Return the [x, y] coordinate for the center point of the cell that contains the specified text.  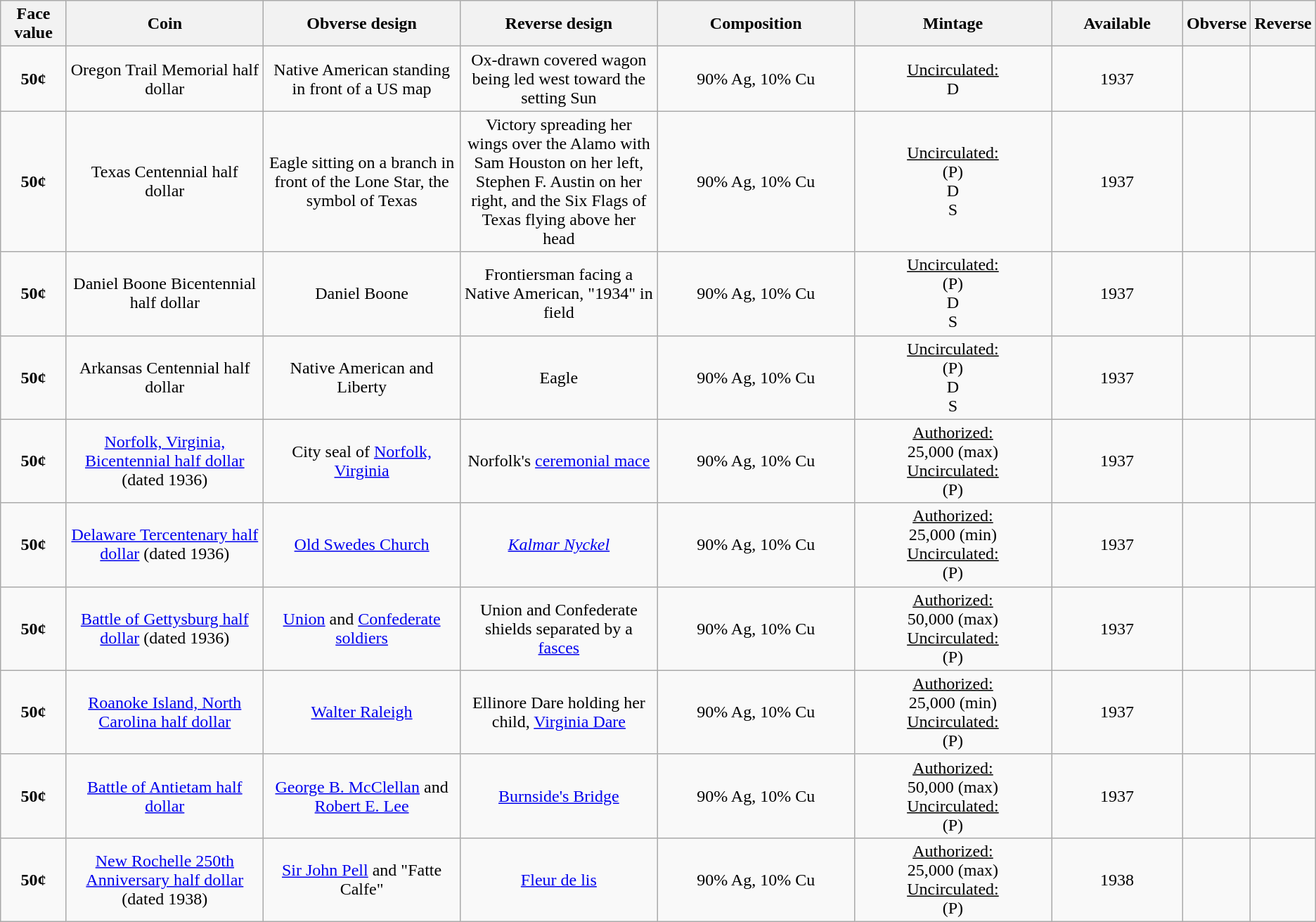
Roanoke Island, North Carolina half dollar [164, 712]
Old Swedes Church [361, 544]
Eagle [559, 377]
Available [1118, 24]
Ellinore Dare holding her child, Virginia Dare [559, 712]
Face value [34, 24]
Uncirculated: D [953, 79]
Coin [164, 24]
Norfolk, Virginia, Bicentennial half dollar (dated 1936) [164, 461]
Native American standing in front of a US map [361, 79]
Mintage [953, 24]
Arkansas Centennial half dollar [164, 377]
Native American and Liberty [361, 377]
Norfolk's ceremonial mace [559, 461]
George B. McClellan and Robert E. Lee [361, 796]
Composition [756, 24]
Union and Confederate soldiers [361, 629]
Daniel Boone Bicentennial half dollar [164, 294]
Reverse design [559, 24]
1938 [1118, 879]
Battle of Antietam half dollar [164, 796]
Frontiersman facing a Native American, "1934" in field [559, 294]
Texas Centennial half dollar [164, 181]
Union and Confederate shields separated by a fasces [559, 629]
Reverse [1283, 24]
Oregon Trail Memorial half dollar [164, 79]
Daniel Boone [361, 294]
Delaware Tercentenary half dollar (dated 1936) [164, 544]
City seal of Norfolk, Virginia [361, 461]
Burnside's Bridge [559, 796]
New Rochelle 250th Anniversary half dollar (dated 1938) [164, 879]
Obverse [1217, 24]
Ox-drawn covered wagon being led west toward the setting Sun [559, 79]
Battle of Gettysburg half dollar (dated 1936) [164, 629]
Fleur de lis [559, 879]
Walter Raleigh [361, 712]
Eagle sitting on a branch in front of the Lone Star, the symbol of Texas [361, 181]
Kalmar Nyckel [559, 544]
Obverse design [361, 24]
Sir John Pell and "Fatte Calfe" [361, 879]
